Return (x, y) of the center of cell containing provided text 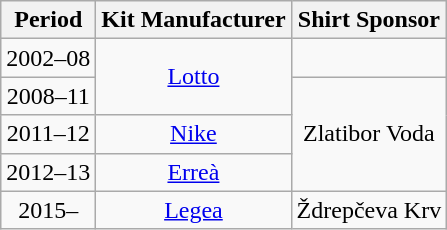
Period (48, 20)
2012–13 (48, 172)
Shirt Sponsor (369, 20)
Erreà (194, 172)
2011–12 (48, 134)
Nike (194, 134)
Legea (194, 210)
Zlatibor Voda (369, 134)
Kit Manufacturer (194, 20)
2002–08 (48, 58)
Lotto (194, 77)
2008–11 (48, 96)
Ždrepčeva Krv (369, 210)
2015– (48, 210)
